Return [X, Y] of the center of cell containing provided text 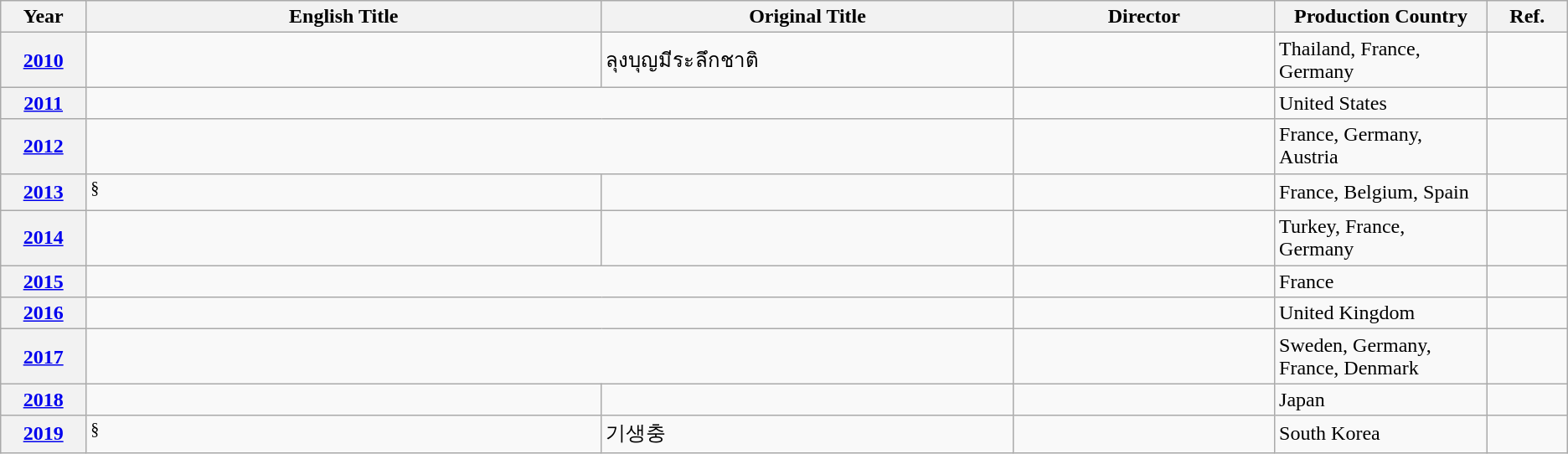
2017 [44, 357]
Turkey, France, Germany [1381, 238]
Japan [1381, 400]
Production Country [1381, 17]
Thailand, France, Germany [1381, 60]
2013 [44, 193]
2011 [44, 103]
France, Belgium, Spain [1381, 193]
Year [44, 17]
United Kingdom [1381, 313]
South Korea [1381, 434]
2014 [44, 238]
Original Title [807, 17]
France [1381, 281]
2015 [44, 281]
Director [1144, 17]
Ref. [1527, 17]
2012 [44, 146]
Sweden, Germany, France, Denmark [1381, 357]
ลุงบุญมีระลึกชาติ [807, 60]
English Title [343, 17]
United States [1381, 103]
2010 [44, 60]
France, Germany, Austria [1381, 146]
2018 [44, 400]
2016 [44, 313]
2019 [44, 434]
기생충 [807, 434]
